Find where the given text appears and provide that cell's center as (X, Y) coordinate. 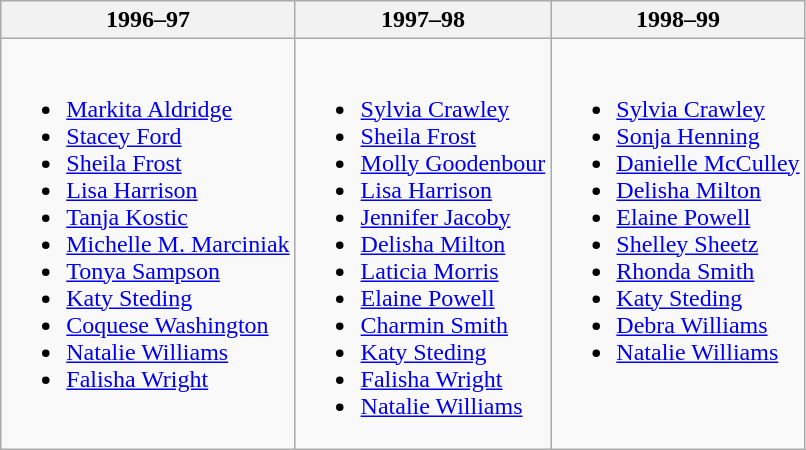
1997–98 (423, 20)
1996–97 (148, 20)
1998–99 (678, 20)
Sylvia CrawleySonja HenningDanielle McCulleyDelisha MiltonElaine PowellShelley SheetzRhonda SmithKaty StedingDebra WilliamsNatalie Williams (678, 244)
